Return the [x, y] coordinate for the center point of the cell that contains the specified text.  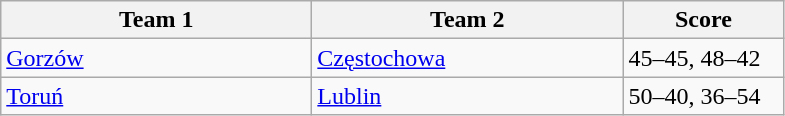
Team 1 [156, 20]
Częstochowa [468, 58]
Team 2 [468, 20]
Gorzów [156, 58]
Toruń [156, 96]
50–40, 36–54 [704, 96]
Lublin [468, 96]
Score [704, 20]
45–45, 48–42 [704, 58]
